From the cell containing the given text, extract its center point as [x, y] coordinate. 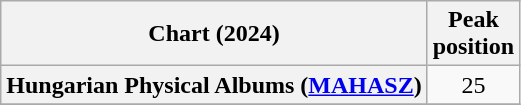
Peakposition [473, 34]
Hungarian Physical Albums (MAHASZ) [214, 85]
Chart (2024) [214, 34]
25 [473, 85]
